Locate the cell with the specified text and output its [x, y] center coordinate. 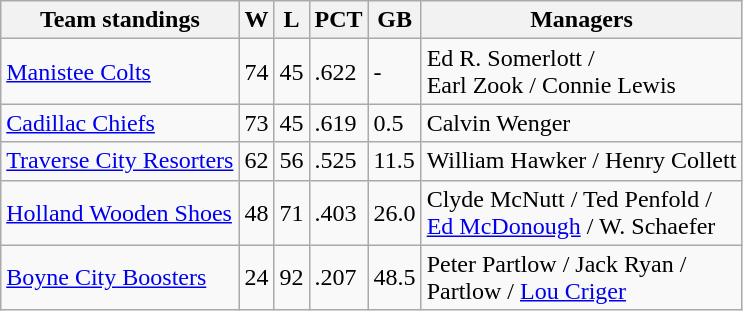
Managers [582, 20]
Traverse City Resorters [120, 161]
.207 [338, 278]
Holland Wooden Shoes [120, 212]
Team standings [120, 20]
Boyne City Boosters [120, 278]
Cadillac Chiefs [120, 123]
PCT [338, 20]
- [394, 72]
.619 [338, 123]
L [292, 20]
26.0 [394, 212]
GB [394, 20]
Calvin Wenger [582, 123]
.622 [338, 72]
73 [256, 123]
.525 [338, 161]
24 [256, 278]
Manistee Colts [120, 72]
Ed R. Somerlott /Earl Zook / Connie Lewis [582, 72]
W [256, 20]
48 [256, 212]
0.5 [394, 123]
74 [256, 72]
62 [256, 161]
48.5 [394, 278]
Clyde McNutt / Ted Penfold / Ed McDonough / W. Schaefer [582, 212]
56 [292, 161]
William Hawker / Henry Collett [582, 161]
Peter Partlow / Jack Ryan / Partlow / Lou Criger [582, 278]
11.5 [394, 161]
71 [292, 212]
92 [292, 278]
.403 [338, 212]
